Extract the (X, Y) coordinate from the center of the cell holding the provided text.  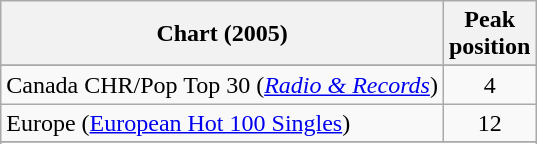
Chart (2005) (222, 34)
4 (489, 85)
12 (489, 123)
Europe (European Hot 100 Singles) (222, 123)
Canada CHR/Pop Top 30 (Radio & Records) (222, 85)
Peakposition (489, 34)
